Extract the (X, Y) coordinate from the center of the cell holding the provided text.  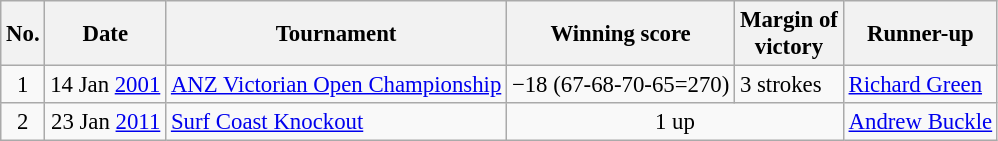
Richard Green (920, 85)
Margin ofvictory (790, 34)
Tournament (336, 34)
No. (23, 34)
14 Jan 2001 (106, 85)
Surf Coast Knockout (336, 122)
2 (23, 122)
Runner-up (920, 34)
3 strokes (790, 85)
1 up (676, 122)
Andrew Buckle (920, 122)
−18 (67-68-70-65=270) (621, 85)
ANZ Victorian Open Championship (336, 85)
23 Jan 2011 (106, 122)
Date (106, 34)
Winning score (621, 34)
1 (23, 85)
